Return (X, Y) of the center of cell containing provided text 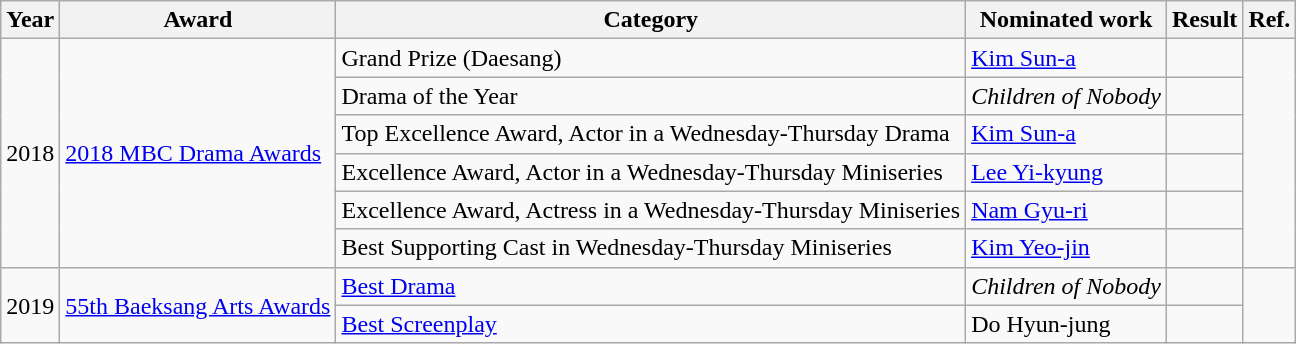
Top Excellence Award, Actor in a Wednesday-Thursday Drama (651, 134)
Excellence Award, Actor in a Wednesday-Thursday Miniseries (651, 172)
Grand Prize (Daesang) (651, 58)
2019 (30, 305)
Best Screenplay (651, 324)
Lee Yi-kyung (1066, 172)
Excellence Award, Actress in a Wednesday-Thursday Miniseries (651, 210)
Best Supporting Cast in Wednesday-Thursday Miniseries (651, 248)
2018 MBC Drama Awards (198, 153)
Nominated work (1066, 20)
Drama of the Year (651, 96)
Category (651, 20)
Ref. (1270, 20)
Award (198, 20)
Best Drama (651, 286)
55th Baeksang Arts Awards (198, 305)
Do Hyun-jung (1066, 324)
Year (30, 20)
Nam Gyu-ri (1066, 210)
Result (1204, 20)
2018 (30, 153)
Kim Yeo-jin (1066, 248)
